Extract the (x, y) coordinate from the center of the cell holding the provided text.  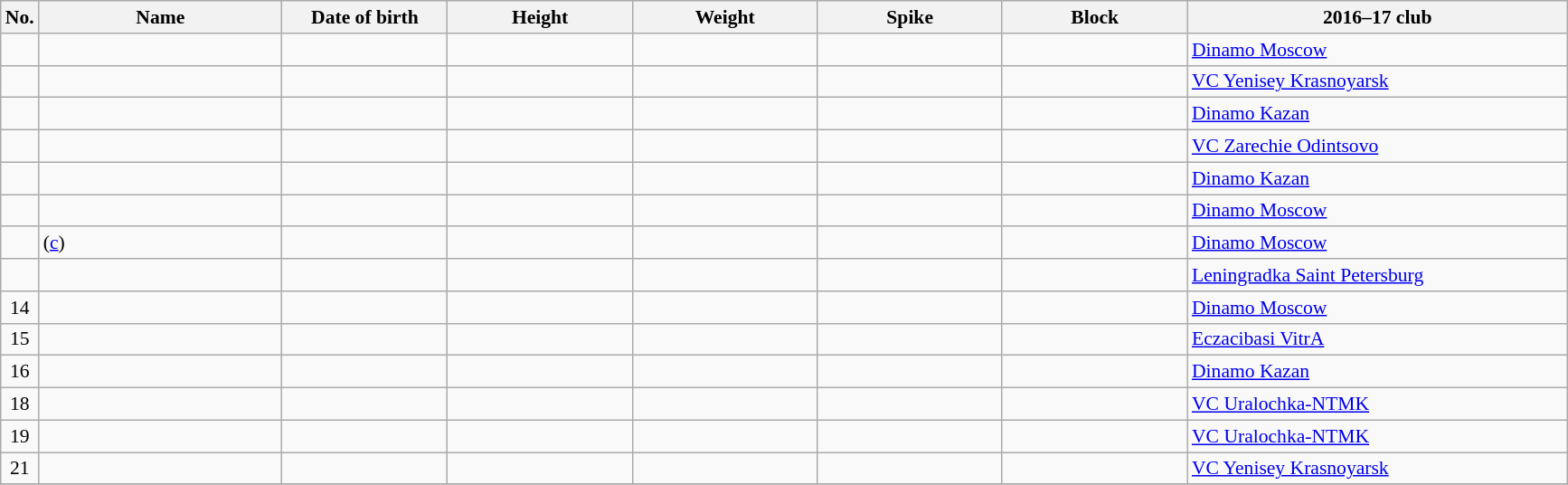
15 (20, 339)
Height (541, 17)
16 (20, 372)
2016–17 club (1378, 17)
Spike (910, 17)
Block (1094, 17)
(c) (161, 243)
Weight (725, 17)
Leningradka Saint Petersburg (1378, 275)
VC Zarechie Odintsovo (1378, 147)
21 (20, 469)
Date of birth (365, 17)
14 (20, 308)
18 (20, 404)
19 (20, 436)
Eczacibasi VitrA (1378, 339)
Name (161, 17)
No. (20, 17)
